Find where the given text appears and provide that cell's center as [X, Y] coordinate. 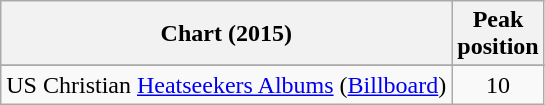
Chart (2015) [226, 34]
10 [498, 85]
Peakposition [498, 34]
US Christian Heatseekers Albums (Billboard) [226, 85]
